Find where the given text appears and provide that cell's center as (x, y) coordinate. 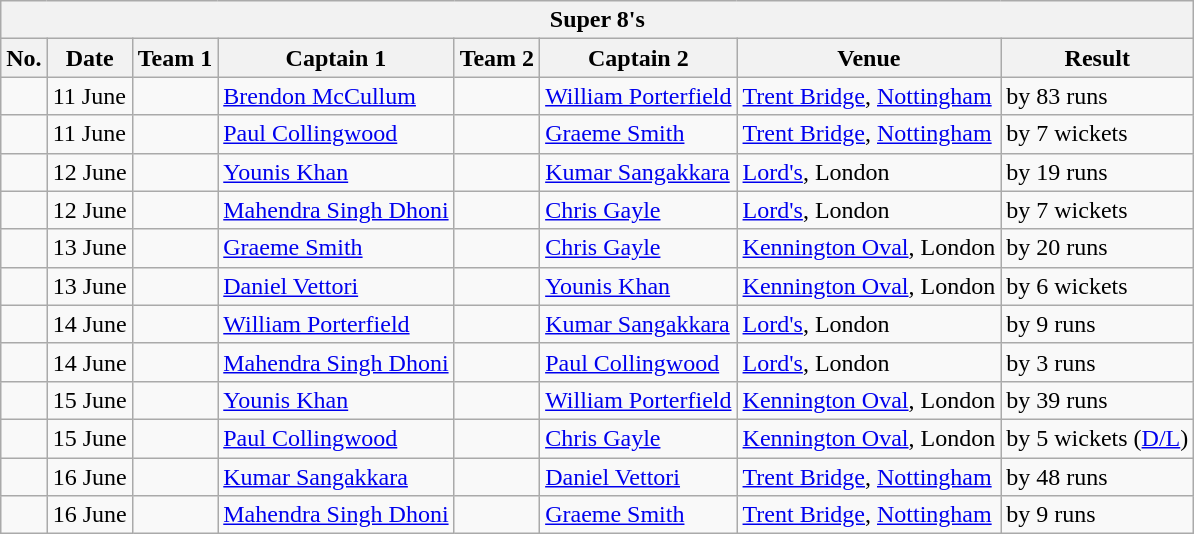
by 48 runs (1098, 477)
Result (1098, 58)
by 5 wickets (D/L) (1098, 438)
by 20 runs (1098, 248)
by 39 runs (1098, 400)
No. (24, 58)
Captain 1 (336, 58)
Team 1 (175, 58)
Brendon McCullum (336, 96)
Captain 2 (638, 58)
by 3 runs (1098, 362)
by 19 runs (1098, 172)
Date (90, 58)
Super 8's (598, 20)
Venue (869, 58)
Team 2 (497, 58)
by 6 wickets (1098, 286)
by 83 runs (1098, 96)
